Extract the (X, Y) coordinate from the center of the cell holding the provided text.  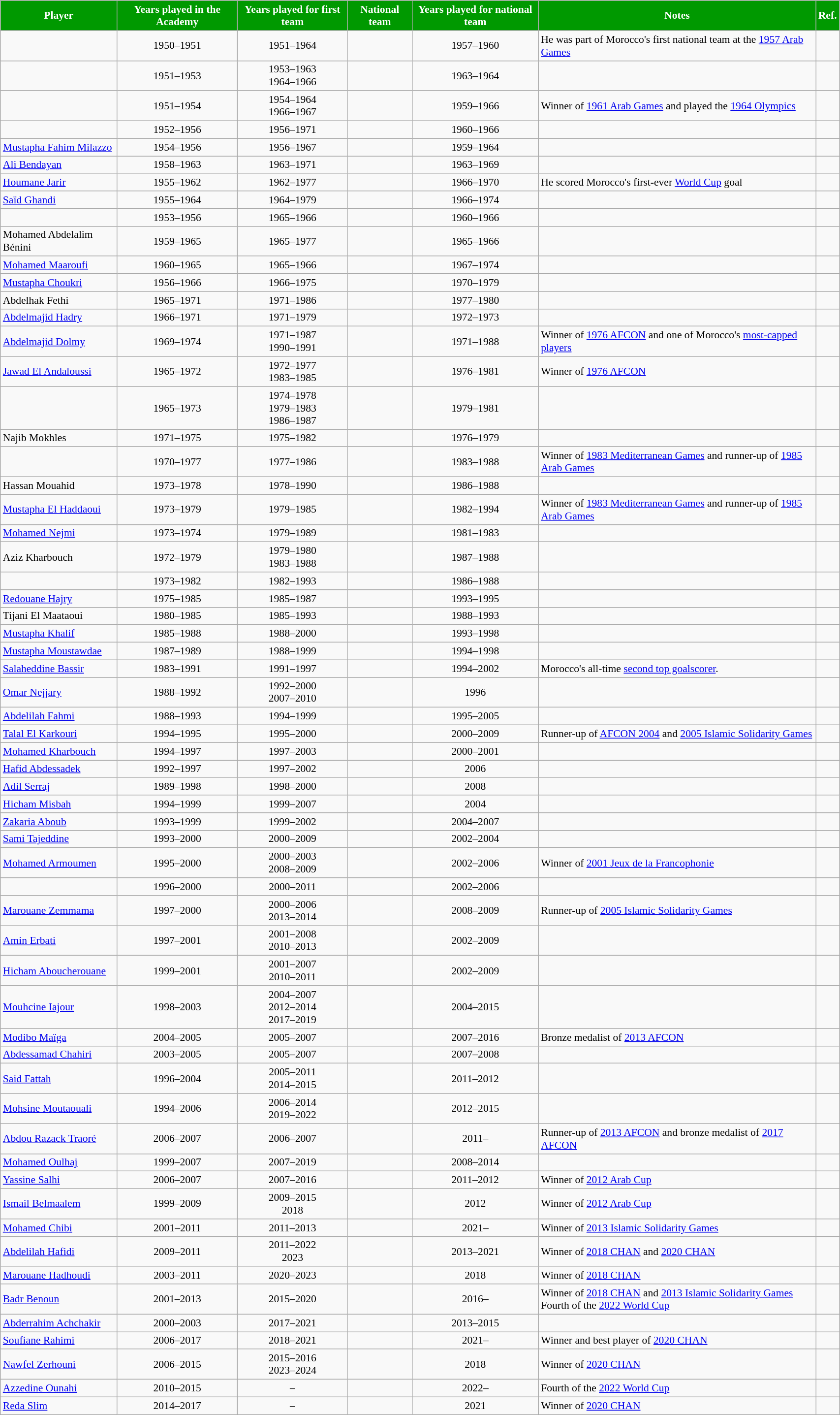
1993–1995 (475, 599)
2011– (475, 1138)
2000–20032008–2009 (292, 863)
1953–19631964–1966 (292, 76)
Mohamed Kharbouch (59, 751)
1964–1979 (292, 200)
1951–1964 (292, 45)
1985–1988 (177, 634)
Salaheddine Bassir (59, 669)
1988–1999 (292, 651)
Mustapha El Haddaoui (59, 509)
Ref. (828, 16)
1978–1990 (292, 486)
1972–1979 (177, 557)
Abdelilah Fahmi (59, 716)
1983–1988 (475, 462)
Bronze medalist of 2013 AFCON (677, 1037)
Winner of 1976 AFCON (677, 371)
2007–2019 (292, 1162)
1965–1973 (177, 408)
Abderrahim Achchakir (59, 1323)
1979–1989 (292, 533)
Player (59, 16)
2001–20082010–2013 (292, 940)
1997–2001 (177, 940)
2011–20222023 (292, 1252)
Abdelilah Hafidi (59, 1252)
2003–2011 (177, 1276)
Abdessamad Chahiri (59, 1055)
1972–1973 (475, 318)
2001–20072010–2011 (292, 971)
2001–2011 (177, 1228)
1983–1991 (177, 669)
2015–2020 (292, 1299)
1967–1974 (475, 265)
1971–1975 (177, 438)
1957–1960 (475, 45)
2011–2013 (292, 1228)
1971–19871990–1991 (292, 342)
2015–20162023–2024 (292, 1365)
Runner-up of 2005 Islamic Solidarity Games (677, 911)
Ali Bendayan (59, 165)
1982–1993 (292, 581)
Soufiane Rahimi (59, 1341)
Reda Slim (59, 1406)
1985–1987 (292, 599)
1965–1972 (177, 371)
1963–1964 (475, 76)
1976–1981 (475, 371)
Mohamed Oulhaj (59, 1162)
1977–1986 (292, 462)
2004 (475, 804)
Years played for first team (292, 16)
Yassine Salhi (59, 1180)
1997–2000 (177, 911)
Abdou Razack Traoré (59, 1138)
Mohamed Maaroufi (59, 265)
1987–1989 (177, 651)
1977–1980 (475, 300)
2004–20072012–20142017–2019 (292, 1007)
1960–1965 (177, 265)
1971–1988 (475, 342)
1999–2009 (177, 1204)
1979–1985 (292, 509)
1999–2002 (292, 822)
1973–1974 (177, 533)
Badr Benoun (59, 1299)
Winner of 2013 Islamic Solidarity Games (677, 1228)
Mohamed Abdelalim Bénini (59, 241)
Najib Mokhles (59, 438)
Zakaria Aboub (59, 822)
1951–1953 (177, 76)
1966–1971 (177, 318)
1994–2006 (177, 1109)
2017–2021 (292, 1323)
1959–1964 (475, 147)
Azzedine Ounahi (59, 1388)
1956–1971 (292, 130)
1991–1997 (292, 669)
1958–1963 (177, 165)
Ismail Belmaalem (59, 1204)
1966–1970 (475, 183)
1980–1985 (177, 616)
He was part of Morocco's first national team at the 1957 Arab Games (677, 45)
1971–1979 (292, 318)
Mustapha Moustawdae (59, 651)
Omar Nejjary (59, 692)
1979–1981 (475, 408)
Abdelmajid Dolmy (59, 342)
Modibo Maïga (59, 1037)
1997–2003 (292, 751)
Morocco's all-time second top goalscorer. (677, 669)
1969–1974 (177, 342)
Tijani El Maataoui (59, 616)
2006–20142019–2022 (292, 1109)
2010–2015 (177, 1388)
1950–1951 (177, 45)
2007–2008 (475, 1055)
1994–1998 (475, 651)
1956–1967 (292, 147)
1972–19771983–1985 (292, 371)
Winner of 2018 CHAN (677, 1276)
1956–1966 (177, 283)
1954–19641966–1967 (292, 106)
Mustapha Fahim Milazzo (59, 147)
1985–1993 (292, 616)
2021 (475, 1406)
2022– (475, 1388)
2001–2013 (177, 1299)
2016– (475, 1299)
Aziz Kharbouch (59, 557)
2002–2004 (475, 839)
Abdelmajid Hadry (59, 318)
1982–1994 (475, 509)
Mouhcine Iajour (59, 1007)
Years played in the Academy (177, 16)
1975–1985 (177, 599)
Winner of 1976 AFCON and one of Morocco's most-capped players (677, 342)
Marouane Hadhoudi (59, 1276)
Marouane Zemmama (59, 911)
Nawfel Zerhouni (59, 1365)
2008–2009 (475, 911)
2004–2005 (177, 1037)
1966–1974 (475, 200)
1953–1956 (177, 218)
1955–1962 (177, 183)
Fourth of the 2022 World Cup (677, 1388)
Runner-up of 2013 AFCON and bronze medalist of 2017 AFCON (677, 1138)
2012–2015 (475, 1109)
Mustapha Choukri (59, 283)
1996 (475, 692)
1955–1964 (177, 200)
Winner of 2001 Jeux de la Francophonie (677, 863)
Notes (677, 16)
2020–2023 (292, 1276)
2009–2011 (177, 1252)
2013–2015 (475, 1323)
2012 (475, 1204)
2005–20112014–2015 (292, 1078)
1975–1982 (292, 438)
2006–2017 (177, 1341)
1992–1997 (177, 769)
Said Fattah (59, 1078)
Years played for national team (475, 16)
Hicham Aboucherouane (59, 971)
2004–2007 (475, 822)
1998–2000 (292, 787)
1999–2001 (177, 971)
Houmane Jarir (59, 183)
Talal El Karkouri (59, 734)
1966–1975 (292, 283)
1989–1998 (177, 787)
1951–1954 (177, 106)
2008 (475, 787)
Winner of 2018 CHAN and 2013 Islamic Solidarity GamesFourth of the 2022 World Cup (677, 1299)
1973–1978 (177, 486)
1970–1977 (177, 462)
Mustapha Khalif (59, 634)
1973–1979 (177, 509)
Winner of 2018 CHAN and 2020 CHAN (677, 1252)
2008–2014 (475, 1162)
He scored Morocco's first-ever World Cup goal (677, 183)
Hassan Mouahid (59, 486)
Mohsine Moutaouali (59, 1109)
2000–2011 (292, 887)
National team (380, 16)
Mohamed Chibi (59, 1228)
1974–19781979–19831986–1987 (292, 408)
1976–1979 (475, 438)
1988–2000 (292, 634)
1988–1992 (177, 692)
Amin Erbati (59, 940)
Mohamed Armoumen (59, 863)
1997–2002 (292, 769)
2014–2017 (177, 1406)
Sami Tajeddine (59, 839)
1973–1982 (177, 581)
Adil Serraj (59, 787)
Winner of 1961 Arab Games and played the 1964 Olympics (677, 106)
2000–2003 (177, 1323)
1981–1983 (475, 533)
1971–1986 (292, 300)
Abdelhak Fethi (59, 300)
2003–2005 (177, 1055)
1965–1977 (292, 241)
1996–2004 (177, 1078)
1994–1997 (177, 751)
1994–2002 (475, 669)
1994–1995 (177, 734)
1993–1999 (177, 822)
1993–1998 (475, 634)
1962–1977 (292, 183)
1959–1966 (475, 106)
1963–1969 (475, 165)
2004–2015 (475, 1007)
1993–2000 (177, 839)
Jawad El Andaloussi (59, 371)
Hafid Abdessadek (59, 769)
1963–1971 (292, 165)
Mohamed Nejmi (59, 533)
1996–2000 (177, 887)
2018–2021 (292, 1341)
2000–2001 (475, 751)
1970–1979 (475, 283)
Hicham Misbah (59, 804)
2009–20152018 (292, 1204)
2013–2021 (475, 1252)
2006–2015 (177, 1365)
1998–2003 (177, 1007)
Saïd Ghandi (59, 200)
1979–19801983–1988 (292, 557)
Redouane Hajry (59, 599)
1965–1971 (177, 300)
1987–1988 (475, 557)
1952–1956 (177, 130)
1995–2005 (475, 716)
1954–1956 (177, 147)
1959–1965 (177, 241)
2000–20062013–2014 (292, 911)
Winner and best player of 2020 CHAN (677, 1341)
1992–20002007–2010 (292, 692)
Runner-up of AFCON 2004 and 2005 Islamic Solidarity Games (677, 734)
2006 (475, 769)
